Locate the cell with the specified text and output its (X, Y) center coordinate. 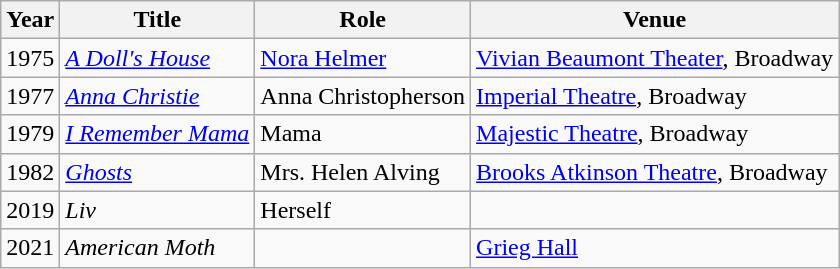
1977 (30, 96)
2019 (30, 210)
Mama (363, 134)
Imperial Theatre, Broadway (655, 96)
I Remember Mama (158, 134)
Anna Christopherson (363, 96)
A Doll's House (158, 58)
Nora Helmer (363, 58)
Grieg Hall (655, 248)
Year (30, 20)
1982 (30, 172)
2021 (30, 248)
Title (158, 20)
Liv (158, 210)
Brooks Atkinson Theatre, Broadway (655, 172)
American Moth (158, 248)
Herself (363, 210)
Venue (655, 20)
Vivian Beaumont Theater, Broadway (655, 58)
1979 (30, 134)
1975 (30, 58)
Role (363, 20)
Anna Christie (158, 96)
Ghosts (158, 172)
Majestic Theatre, Broadway (655, 134)
Mrs. Helen Alving (363, 172)
